Return (X, Y) of the center of cell containing provided text 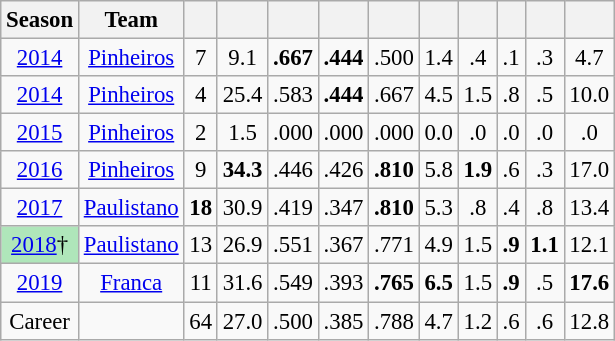
31.6 (242, 283)
12.8 (589, 321)
.367 (343, 245)
2017 (40, 208)
.549 (293, 283)
.1 (511, 58)
13.4 (589, 208)
.771 (394, 245)
11 (200, 283)
1.4 (438, 58)
5.3 (438, 208)
2016 (40, 170)
.788 (394, 321)
18 (200, 208)
9.1 (242, 58)
.393 (343, 283)
Team (131, 20)
30.9 (242, 208)
Career (40, 321)
13 (200, 245)
7 (200, 58)
.419 (293, 208)
0.0 (438, 133)
27.0 (242, 321)
1.2 (478, 321)
1.9 (478, 170)
17.0 (589, 170)
10.0 (589, 95)
.385 (343, 321)
34.3 (242, 170)
4.5 (438, 95)
.446 (293, 170)
Season (40, 20)
5.8 (438, 170)
4 (200, 95)
.551 (293, 245)
.347 (343, 208)
.426 (343, 170)
12.1 (589, 245)
Franca (131, 283)
2 (200, 133)
6.5 (438, 283)
2015 (40, 133)
25.4 (242, 95)
2018† (40, 245)
17.6 (589, 283)
9 (200, 170)
.583 (293, 95)
64 (200, 321)
2019 (40, 283)
.765 (394, 283)
4.9 (438, 245)
1.1 (544, 245)
26.9 (242, 245)
